Capture the cell that displays the provided text and extract its (X, Y) central coordinate. 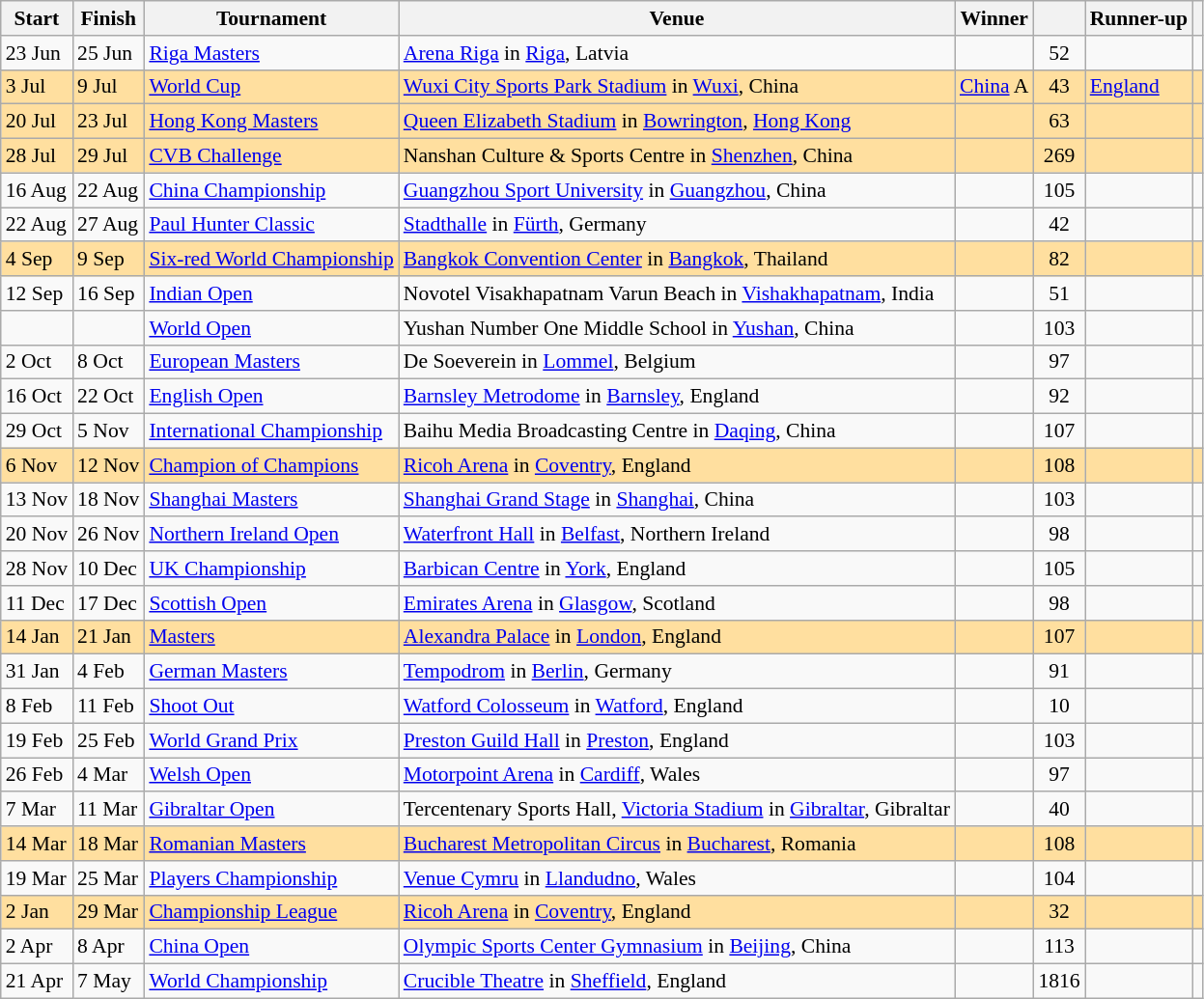
9 Sep (108, 260)
12 Nov (108, 465)
Tercentenary Sports Hall, Victoria Stadium in Gibraltar, Gibraltar (677, 810)
Paul Hunter Classic (270, 225)
Motorpoint Arena in Cardiff, Wales (677, 775)
China Open (270, 947)
Queen Elizabeth Stadium in Bowrington, Hong Kong (677, 122)
Shanghai Grand Stage in Shanghai, China (677, 500)
Scottish Open (270, 603)
Waterfront Hall in Belfast, Northern Ireland (677, 535)
16 Oct (37, 397)
China A (994, 87)
Hong Kong Masters (270, 122)
German Masters (270, 672)
23 Jul (108, 122)
13 Nov (37, 500)
Olympic Sports Center Gymnasium in Beijing, China (677, 947)
31 Jan (37, 672)
5 Nov (108, 431)
Venue (677, 18)
32 (1058, 912)
English Open (270, 397)
20 Jul (37, 122)
China Championship (270, 190)
World Cup (270, 87)
European Masters (270, 362)
World Grand Prix (270, 740)
11 Mar (108, 810)
4 Mar (108, 775)
UK Championship (270, 569)
51 (1058, 293)
82 (1058, 260)
10 (1058, 707)
18 Mar (108, 844)
Indian Open (270, 293)
26 Feb (37, 775)
104 (1058, 878)
20 Nov (37, 535)
Riga Masters (270, 53)
22 Oct (108, 397)
Bucharest Metropolitan Circus in Bucharest, Romania (677, 844)
17 Dec (108, 603)
Finish (108, 18)
Romanian Masters (270, 844)
25 Mar (108, 878)
Champion of Champions (270, 465)
21 Jan (108, 637)
8 Oct (108, 362)
29 Jul (108, 156)
Guangzhou Sport University in Guangzhou, China (677, 190)
113 (1058, 947)
269 (1058, 156)
Winner (994, 18)
2 Jan (37, 912)
40 (1058, 810)
4 Sep (37, 260)
16 Sep (108, 293)
Start (37, 18)
CVB Challenge (270, 156)
Arena Riga in Riga, Latvia (677, 53)
2 Apr (37, 947)
91 (1058, 672)
11 Dec (37, 603)
10 Dec (108, 569)
Barnsley Metrodome in Barnsley, England (677, 397)
Masters (270, 637)
52 (1058, 53)
Novotel Visakhapatnam Varun Beach in Vishakhapatnam, India (677, 293)
29 Oct (37, 431)
28 Jul (37, 156)
12 Sep (37, 293)
Runner-up (1139, 18)
28 Nov (37, 569)
92 (1058, 397)
42 (1058, 225)
Preston Guild Hall in Preston, England (677, 740)
7 May (108, 982)
63 (1058, 122)
21 Apr (37, 982)
Barbican Centre in York, England (677, 569)
De Soeverein in Lommel, Belgium (677, 362)
Northern Ireland Open (270, 535)
26 Nov (108, 535)
Championship League (270, 912)
Players Championship (270, 878)
3 Jul (37, 87)
14 Mar (37, 844)
Alexandra Palace in London, England (677, 637)
19 Mar (37, 878)
25 Jun (108, 53)
Tempodrom in Berlin, Germany (677, 672)
14 Jan (37, 637)
Stadthalle in Fürth, Germany (677, 225)
Nanshan Culture & Sports Centre in Shenzhen, China (677, 156)
2 Oct (37, 362)
World Open (270, 328)
9 Jul (108, 87)
23 Jun (37, 53)
England (1139, 87)
Crucible Theatre in Sheffield, England (677, 982)
Welsh Open (270, 775)
Tournament (270, 18)
8 Feb (37, 707)
World Championship (270, 982)
19 Feb (37, 740)
27 Aug (108, 225)
4 Feb (108, 672)
11 Feb (108, 707)
Yushan Number One Middle School in Yushan, China (677, 328)
International Championship (270, 431)
6 Nov (37, 465)
Shanghai Masters (270, 500)
18 Nov (108, 500)
Six-red World Championship (270, 260)
29 Mar (108, 912)
Emirates Arena in Glasgow, Scotland (677, 603)
Gibraltar Open (270, 810)
Shoot Out (270, 707)
7 Mar (37, 810)
Bangkok Convention Center in Bangkok, Thailand (677, 260)
16 Aug (37, 190)
Wuxi City Sports Park Stadium in Wuxi, China (677, 87)
25 Feb (108, 740)
8 Apr (108, 947)
Watford Colosseum in Watford, England (677, 707)
Venue Cymru in Llandudno, Wales (677, 878)
43 (1058, 87)
1816 (1058, 982)
Baihu Media Broadcasting Centre in Daqing, China (677, 431)
